Return [x, y] of the center of cell containing provided text 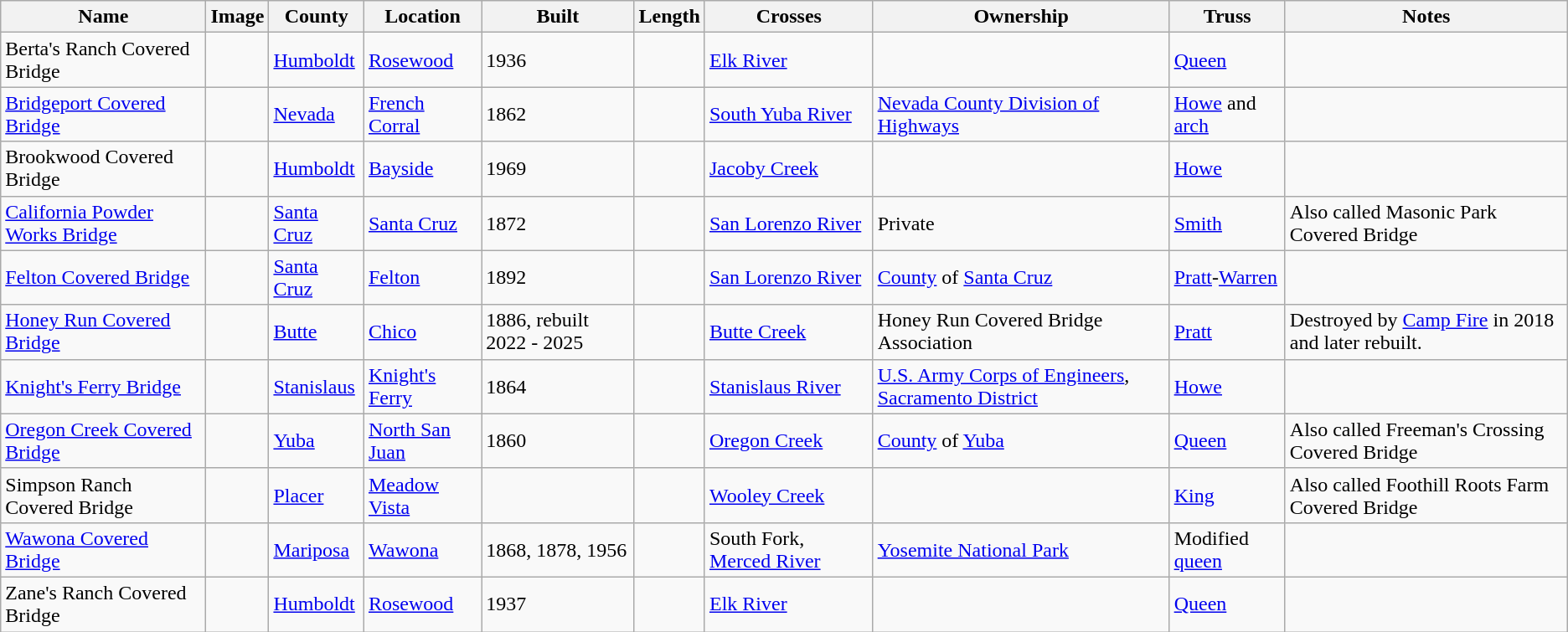
County of Santa Cruz [1021, 278]
French Corral [422, 114]
1937 [558, 604]
Zane's Ranch Covered Bridge [104, 604]
County [317, 17]
Oregon Creek Covered Bridge [104, 440]
1886, rebuilt 2022 - 2025 [558, 331]
Modified queen [1227, 549]
Placer [317, 496]
Simpson Ranch Covered Bridge [104, 496]
1892 [558, 278]
Butte Creek [789, 331]
Felton Covered Bridge [104, 278]
Length [669, 17]
Honey Run Covered Bridge Association [1021, 331]
Butte [317, 331]
Wooley Creek [789, 496]
Wawona [422, 549]
Howe and arch [1227, 114]
Pratt [1227, 331]
Berta's Ranch Covered Bridge [104, 60]
Jacoby Creek [789, 169]
1862 [558, 114]
Smith [1227, 223]
Also called Foothill Roots Farm Covered Bridge [1426, 496]
Built [558, 17]
Pratt-Warren [1227, 278]
Yuba [317, 440]
Bridgeport Covered Bridge [104, 114]
1969 [558, 169]
Mariposa [317, 549]
South Fork, Merced River [789, 549]
Felton [422, 278]
Stanislaus River [789, 387]
Bayside [422, 169]
Nevada [317, 114]
Brookwood Covered Bridge [104, 169]
1868, 1878, 1956 [558, 549]
Ownership [1021, 17]
California Powder Works Bridge [104, 223]
Private [1021, 223]
Yosemite National Park [1021, 549]
Also called Masonic Park Covered Bridge [1426, 223]
Stanislaus [317, 387]
Chico [422, 331]
Nevada County Division of Highways [1021, 114]
Truss [1227, 17]
Also called Freeman's Crossing Covered Bridge [1426, 440]
1864 [558, 387]
Meadow Vista [422, 496]
Notes [1426, 17]
1872 [558, 223]
Oregon Creek [789, 440]
South Yuba River [789, 114]
U.S. Army Corps of Engineers, Sacramento District [1021, 387]
Location [422, 17]
Knight's Ferry Bridge [104, 387]
Destroyed by Camp Fire in 2018 and later rebuilt. [1426, 331]
Knight's Ferry [422, 387]
King [1227, 496]
Image [238, 17]
County of Yuba [1021, 440]
1860 [558, 440]
Honey Run Covered Bridge [104, 331]
North San Juan [422, 440]
1936 [558, 60]
Name [104, 17]
Crosses [789, 17]
Wawona Covered Bridge [104, 549]
